For the text-containing cell, return its midpoint in (x, y) coordinate format. 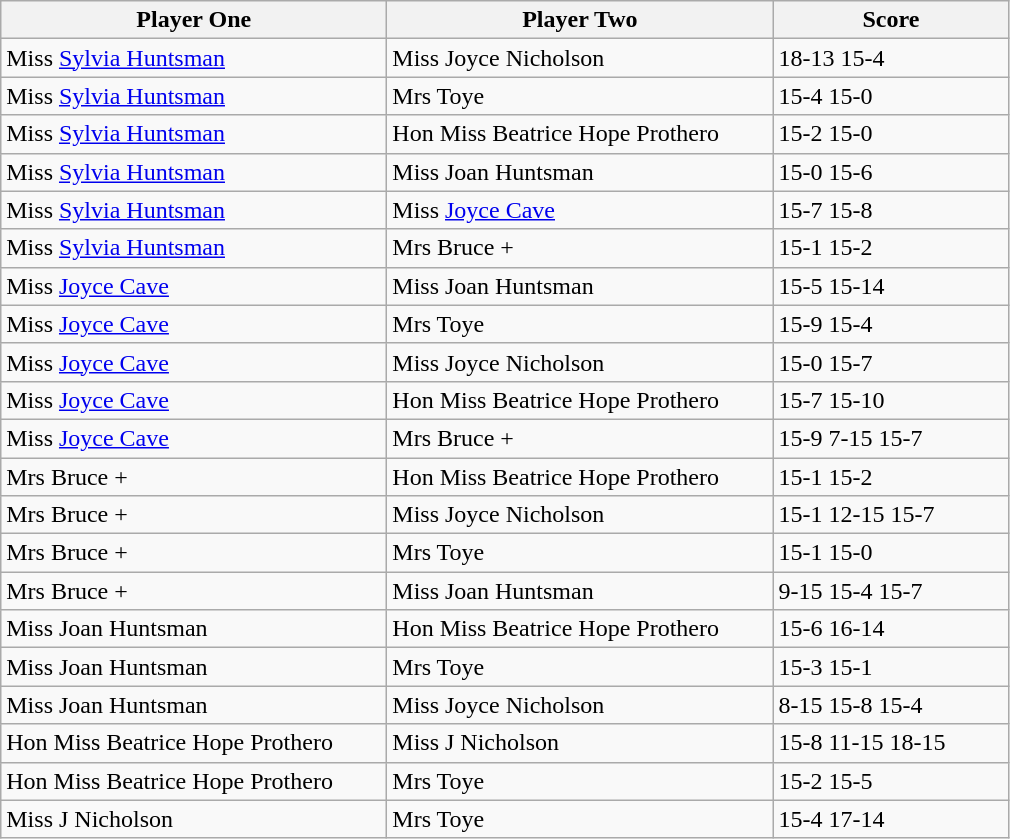
9-15 15-4 15-7 (891, 591)
18-13 15-4 (891, 58)
15-2 15-5 (891, 781)
15-1 12-15 15-7 (891, 515)
15-0 15-6 (891, 172)
Player One (194, 20)
15-5 15-14 (891, 286)
15-2 15-0 (891, 134)
Player Two (580, 20)
Score (891, 20)
15-7 15-10 (891, 400)
15-4 17-14 (891, 819)
8-15 15-8 15-4 (891, 705)
15-8 11-15 18-15 (891, 743)
15-9 7-15 15-7 (891, 438)
15-4 15-0 (891, 96)
15-3 15-1 (891, 667)
15-1 15-0 (891, 553)
15-6 16-14 (891, 629)
15-9 15-4 (891, 324)
15-0 15-7 (891, 362)
15-7 15-8 (891, 210)
